Provide the [X, Y] coordinate of the cell's center where the given text is located.  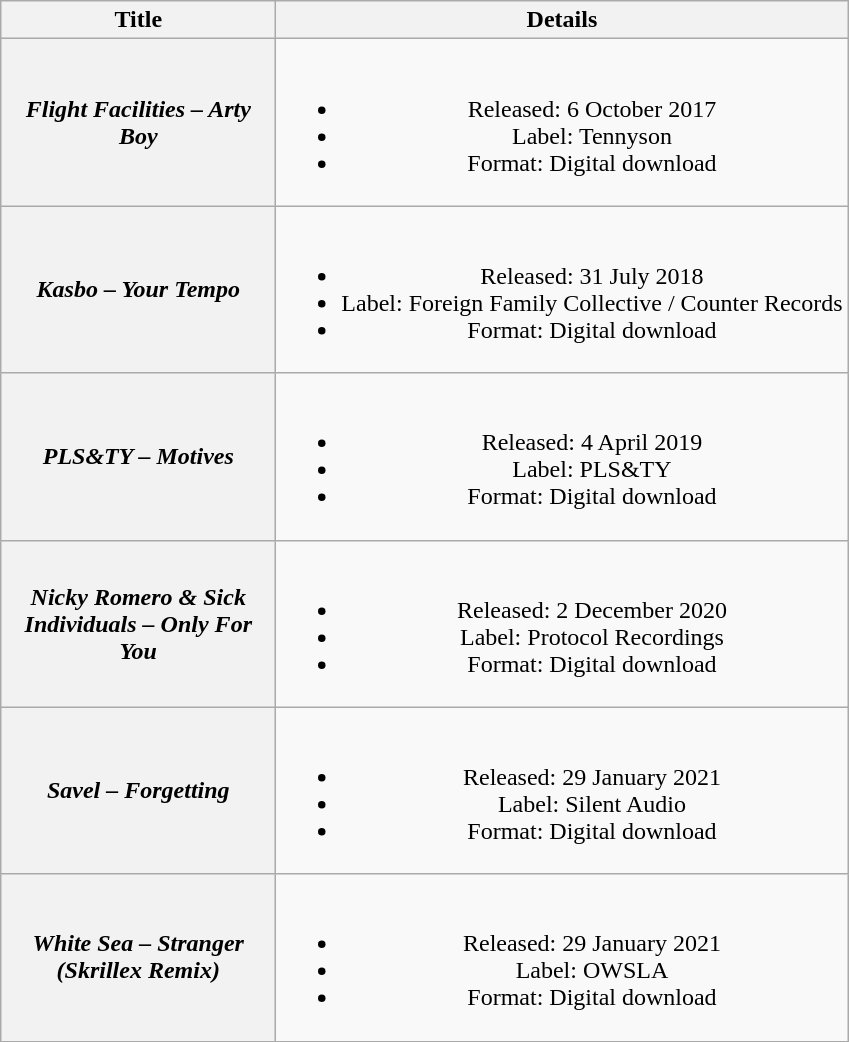
Savel – Forgetting [138, 790]
Released: 29 January 2021Label: Silent AudioFormat: Digital download [562, 790]
Title [138, 20]
Released: 2 December 2020Label: Protocol RecordingsFormat: Digital download [562, 624]
Kasbo – Your Tempo [138, 290]
PLS&TY – Motives [138, 456]
Flight Facilities – Arty Boy [138, 122]
Released: 4 April 2019Label: PLS&TYFormat: Digital download [562, 456]
Released: 29 January 2021Label: OWSLAFormat: Digital download [562, 958]
Released: 6 October 2017Label: TennysonFormat: Digital download [562, 122]
Released: 31 July 2018Label: Foreign Family Collective / Counter RecordsFormat: Digital download [562, 290]
Details [562, 20]
White Sea – Stranger (Skrillex Remix) [138, 958]
Nicky Romero & Sick Individuals – Only For You [138, 624]
